Pinpoint the cell where the given text exists, returning its [x, y] midpoint coordinate. 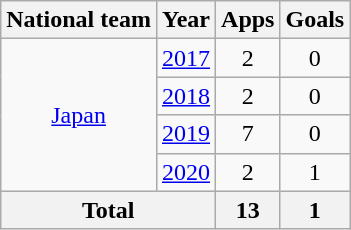
Japan [79, 115]
Year [186, 20]
Apps [248, 20]
2019 [186, 134]
7 [248, 134]
13 [248, 210]
2017 [186, 58]
2018 [186, 96]
2020 [186, 172]
Goals [315, 20]
National team [79, 20]
Total [108, 210]
